Search for the cell housing the specified text and yield its [x, y] center coordinate. 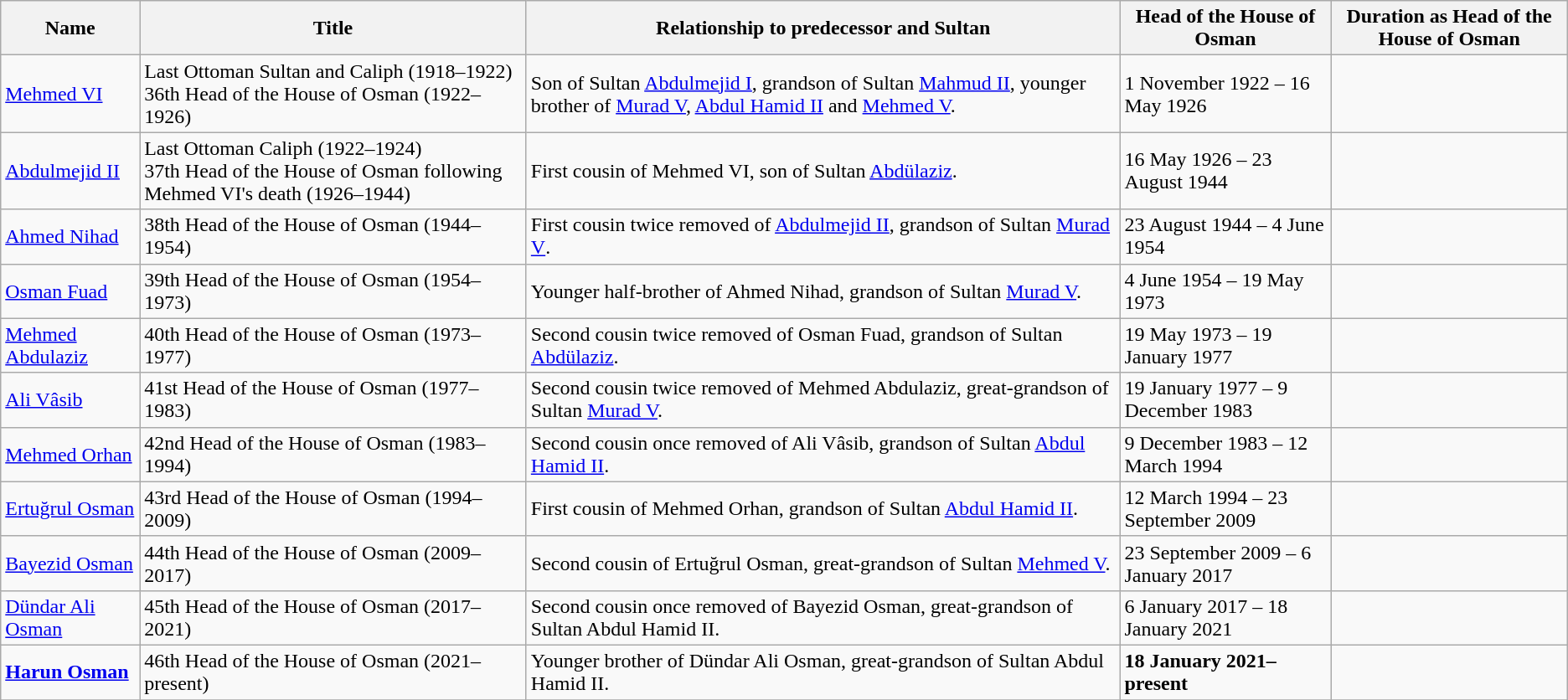
18 January 2021–present [1225, 672]
1 November 1922 – 16 May 1926 [1225, 94]
23 August 1944 – 4 June 1954 [1225, 236]
Head of the House of Osman [1225, 28]
45th Head of the House of Osman (2017–2021) [333, 618]
Son of Sultan Abdulmejid I, grandson of Sultan Mahmud II, younger brother of Murad V, Abdul Hamid II and Mehmed V. [823, 94]
First cousin of Mehmed VI, son of Sultan Abdülaziz. [823, 171]
Name [70, 28]
Second cousin once removed of Bayezid Osman, great-grandson of Sultan Abdul Hamid II. [823, 618]
Ali Vâsib [70, 400]
First cousin of Mehmed Orhan, grandson of Sultan Abdul Hamid II. [823, 509]
9 December 1983 – 12 March 1994 [1225, 454]
16 May 1926 – 23 August 1944 [1225, 171]
Last Ottoman Sultan and Caliph (1918–1922)36th Head of the House of Osman (1922–1926) [333, 94]
First cousin twice removed of Abdulmejid II, grandson of Sultan Murad V. [823, 236]
38th Head of the House of Osman (1944–1954) [333, 236]
Osman Fuad [70, 291]
39th Head of the House of Osman (1954–1973) [333, 291]
40th Head of the House of Osman (1973–1977) [333, 345]
Abdulmejid II [70, 171]
41st Head of the House of Osman (1977–1983) [333, 400]
Mehmed Abdulaziz [70, 345]
Younger brother of Dündar Ali Osman, great-grandson of Sultan Abdul Hamid II. [823, 672]
Duration as Head of the House of Osman [1449, 28]
Ahmed Nihad [70, 236]
Second cousin twice removed of Mehmed Abdulaziz, great-grandson of Sultan Murad V. [823, 400]
4 June 1954 – 19 May 1973 [1225, 291]
Mehmed Orhan [70, 454]
23 September 2009 – 6 January 2017 [1225, 563]
Second cousin once removed of Ali Vâsib, grandson of Sultan Abdul Hamid II. [823, 454]
Harun Osman [70, 672]
42nd Head of the House of Osman (1983–1994) [333, 454]
Mehmed VI [70, 94]
Ertuğrul Osman [70, 509]
Second cousin of Ertuğrul Osman, great-grandson of Sultan Mehmed V. [823, 563]
19 May 1973 – 19 January 1977 [1225, 345]
46th Head of the House of Osman (2021–present) [333, 672]
12 March 1994 – 23 September 2009 [1225, 509]
44th Head of the House of Osman (2009–2017) [333, 563]
Relationship to predecessor and Sultan [823, 28]
Title [333, 28]
Bayezid Osman [70, 563]
43rd Head of the House of Osman (1994–2009) [333, 509]
Younger half-brother of Ahmed Nihad, grandson of Sultan Murad V. [823, 291]
Last Ottoman Caliph (1922–1924)37th Head of the House of Osman following Mehmed VI's death (1926–1944) [333, 171]
19 January 1977 – 9 December 1983 [1225, 400]
6 January 2017 – 18 January 2021 [1225, 618]
Dündar Ali Osman [70, 618]
Second cousin twice removed of Osman Fuad, grandson of Sultan Abdülaziz. [823, 345]
